Capture the cell that displays the provided text and extract its [x, y] central coordinate. 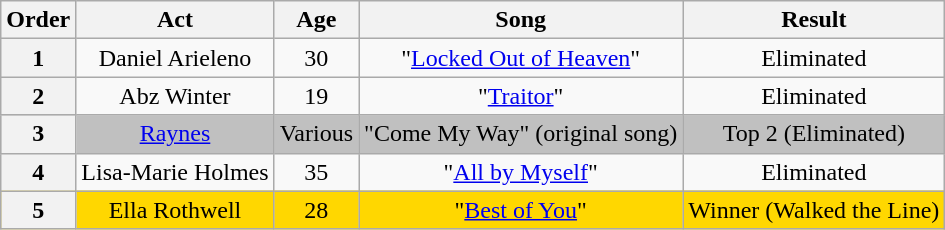
"Come My Way" (original song) [521, 134]
Raynes [175, 134]
19 [316, 96]
4 [38, 172]
Result [814, 20]
Winner (Walked the Line) [814, 210]
1 [38, 58]
3 [38, 134]
Order [38, 20]
5 [38, 210]
Song [521, 20]
"Traitor" [521, 96]
"All by Myself" [521, 172]
Abz Winter [175, 96]
Top 2 (Eliminated) [814, 134]
"Locked Out of Heaven" [521, 58]
2 [38, 96]
Daniel Arieleno [175, 58]
Ella Rothwell [175, 210]
"Best of You" [521, 210]
30 [316, 58]
Various [316, 134]
Lisa-Marie Holmes [175, 172]
Act [175, 20]
Age [316, 20]
35 [316, 172]
28 [316, 210]
